Capture the cell that displays the provided text and extract its (x, y) central coordinate. 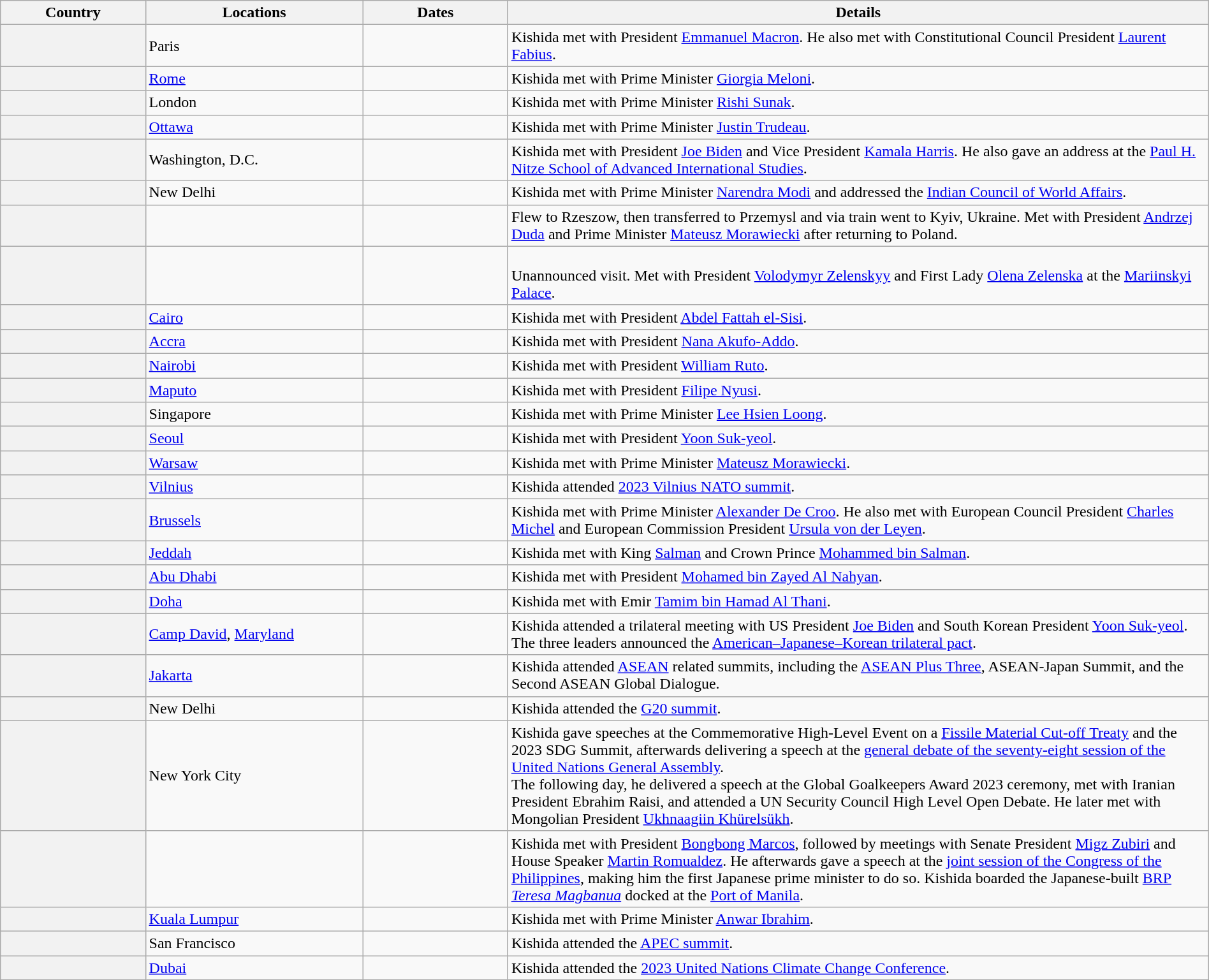
Kishida met with King Salman and Crown Prince Mohammed bin Salman. (858, 553)
Kishida attended the G20 summit. (858, 708)
Singapore (254, 414)
Kishida met with President Nana Akufo-Addo. (858, 341)
London (254, 103)
Kishida met with Prime Minister Lee Hsien Loong. (858, 414)
Kishida met with President Abdel Fattah el-Sisi. (858, 317)
Abu Dhabi (254, 577)
Kishida met with President Emmanuel Macron. He also met with Constitutional Council President Laurent Fabius. (858, 46)
San Francisco (254, 943)
Dubai (254, 967)
Locations (254, 13)
Dates (435, 13)
Jakarta (254, 676)
Kuala Lumpur (254, 919)
Kishida met with Emir Tamim bin Hamad Al Thani. (858, 601)
Kishida met with Prime Minister Justin Trudeau. (858, 127)
Kishida met with Prime Minister Mateusz Morawiecki. (858, 463)
Kishida attended the 2023 United Nations Climate Change Conference. (858, 967)
Kishida met with Prime Minister Narendra Modi and addressed the Indian Council of World Affairs. (858, 193)
Unannounced visit. Met with President Volodymyr Zelenskyy and First Lady Olena Zelenska at the Mariinskyi Palace. (858, 275)
Kishida attended the APEC summit. (858, 943)
Kishida met with President Filipe Nyusi. (858, 390)
Paris (254, 46)
Brussels (254, 520)
Kishida met with Prime Minister Rishi Sunak. (858, 103)
Kishida met with President Mohamed bin Zayed Al Nahyan. (858, 577)
Country (73, 13)
Kishida attended 2023 Vilnius NATO summit. (858, 487)
New York City (254, 775)
Cairo (254, 317)
Kishida met with Prime Minister Anwar Ibrahim. (858, 919)
Seoul (254, 439)
Details (858, 13)
Camp David, Maryland (254, 634)
Accra (254, 341)
Kishida met with President William Ruto. (858, 365)
Ottawa (254, 127)
Kishida attended ASEAN related summits, including the ASEAN Plus Three, ASEAN-Japan Summit, and the Second ASEAN Global Dialogue. (858, 676)
Doha (254, 601)
Jeddah (254, 553)
Maputo (254, 390)
Vilnius (254, 487)
Rome (254, 78)
Kishida met with President Yoon Suk-yeol. (858, 439)
Warsaw (254, 463)
Nairobi (254, 365)
Kishida met with Prime Minister Giorgia Meloni. (858, 78)
Washington, D.C. (254, 159)
